Search for the cell housing the specified text and yield its (X, Y) center coordinate. 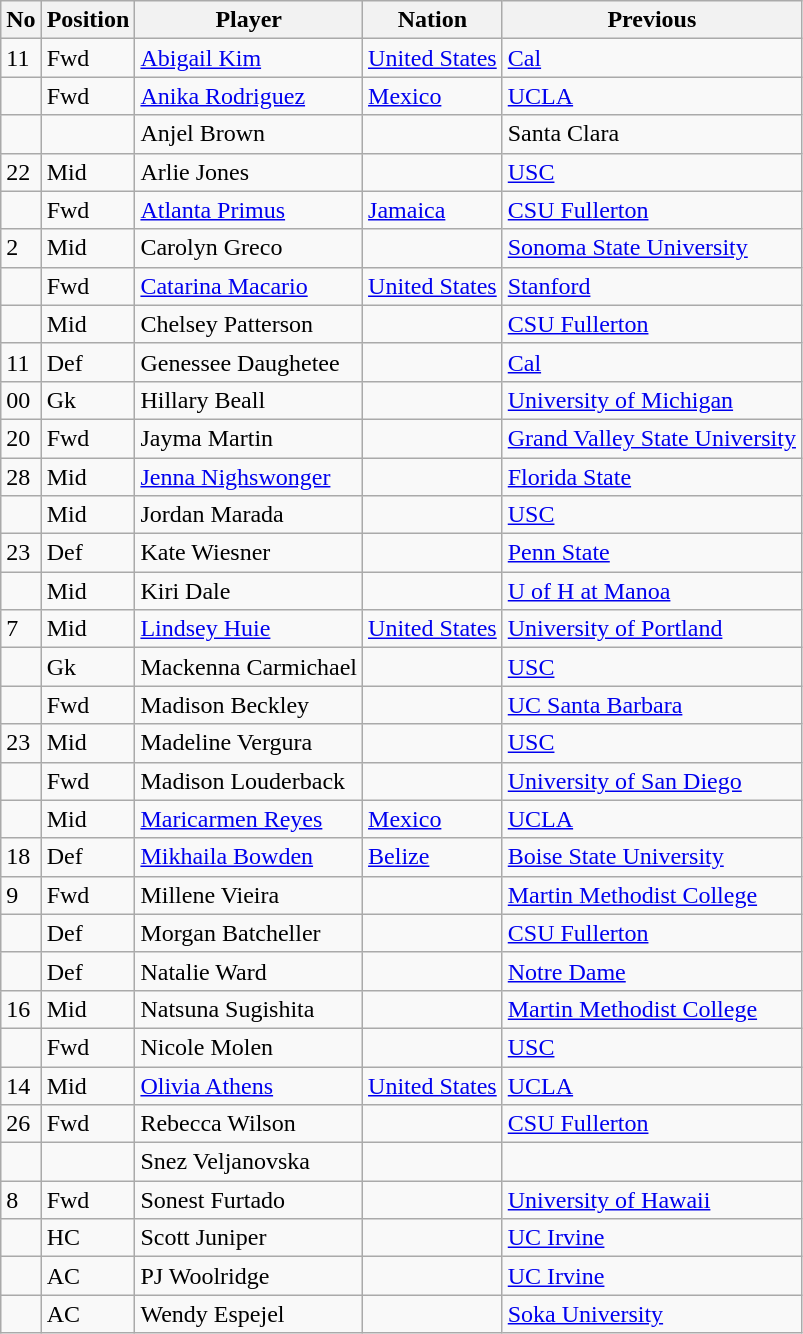
University of Hawaii (652, 1200)
Position (88, 20)
Nation (433, 20)
Kiri Dale (249, 591)
20 (21, 438)
28 (21, 477)
Kate Wiesner (249, 553)
University of San Diego (652, 781)
2 (21, 248)
Grand Valley State University (652, 438)
Boise State University (652, 857)
Florida State (652, 477)
Soka University (652, 1314)
Lindsey Huie (249, 629)
Scott Juniper (249, 1238)
No (21, 20)
Hillary Beall (249, 400)
Chelsey Patterson (249, 324)
Anjel Brown (249, 134)
8 (21, 1200)
Anika Rodriguez (249, 96)
Belize (433, 857)
Wendy Espejel (249, 1314)
PJ Woolridge (249, 1276)
22 (21, 172)
University of Portland (652, 629)
9 (21, 895)
University of Michigan (652, 400)
Snez Veljanovska (249, 1162)
Genessee Daughetee (249, 362)
Player (249, 20)
Penn State (652, 553)
Olivia Athens (249, 1085)
Nicole Molen (249, 1047)
Natalie Ward (249, 971)
14 (21, 1085)
Mackenna Carmichael (249, 667)
Jayma Martin (249, 438)
Rebecca Wilson (249, 1124)
Madison Louderback (249, 781)
26 (21, 1124)
Mikhaila Bowden (249, 857)
Madeline Vergura (249, 743)
7 (21, 629)
Notre Dame (652, 971)
Millene Vieira (249, 895)
Jordan Marada (249, 515)
00 (21, 400)
Maricarmen Reyes (249, 819)
Sonoma State University (652, 248)
16 (21, 1009)
Previous (652, 20)
Santa Clara (652, 134)
Catarina Macario (249, 286)
U of H at Manoa (652, 591)
UC Santa Barbara (652, 705)
18 (21, 857)
Arlie Jones (249, 172)
HC (88, 1238)
Stanford (652, 286)
Morgan Batcheller (249, 933)
Carolyn Greco (249, 248)
Madison Beckley (249, 705)
Abigail Kim (249, 58)
Sonest Furtado (249, 1200)
Atlanta Primus (249, 210)
Jamaica (433, 210)
Jenna Nighswonger (249, 477)
Natsuna Sugishita (249, 1009)
